Locate the cell with the specified text and output its (X, Y) center coordinate. 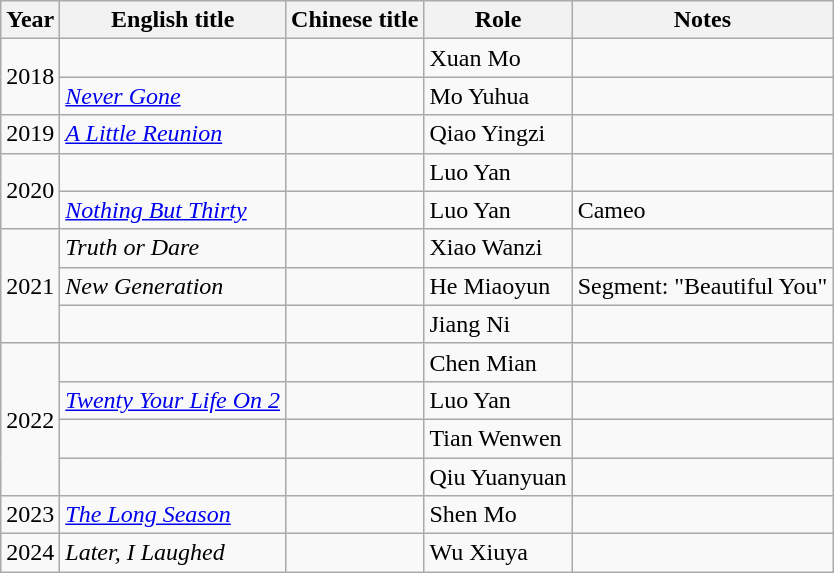
2021 (30, 286)
Mo Yuhua (498, 96)
A Little Reunion (173, 134)
Segment: "Beautiful You" (702, 286)
Notes (702, 20)
Qiu Yuanyuan (498, 477)
Jiang Ni (498, 324)
Xiao Wanzi (498, 248)
Later, I Laughed (173, 553)
Year (30, 20)
New Generation (173, 286)
He Miaoyun (498, 286)
Shen Mo (498, 515)
Role (498, 20)
Wu Xiuya (498, 553)
2024 (30, 553)
Never Gone (173, 96)
Qiao Yingzi (498, 134)
The Long Season (173, 515)
Nothing But Thirty (173, 210)
2023 (30, 515)
Twenty Your Life On 2 (173, 400)
English title (173, 20)
Chinese title (355, 20)
Chen Mian (498, 362)
Xuan Mo (498, 58)
2022 (30, 419)
2019 (30, 134)
Tian Wenwen (498, 438)
2018 (30, 77)
Truth or Dare (173, 248)
2020 (30, 191)
Cameo (702, 210)
